Provide the (X, Y) coordinate of the cell's center where the given text is located.  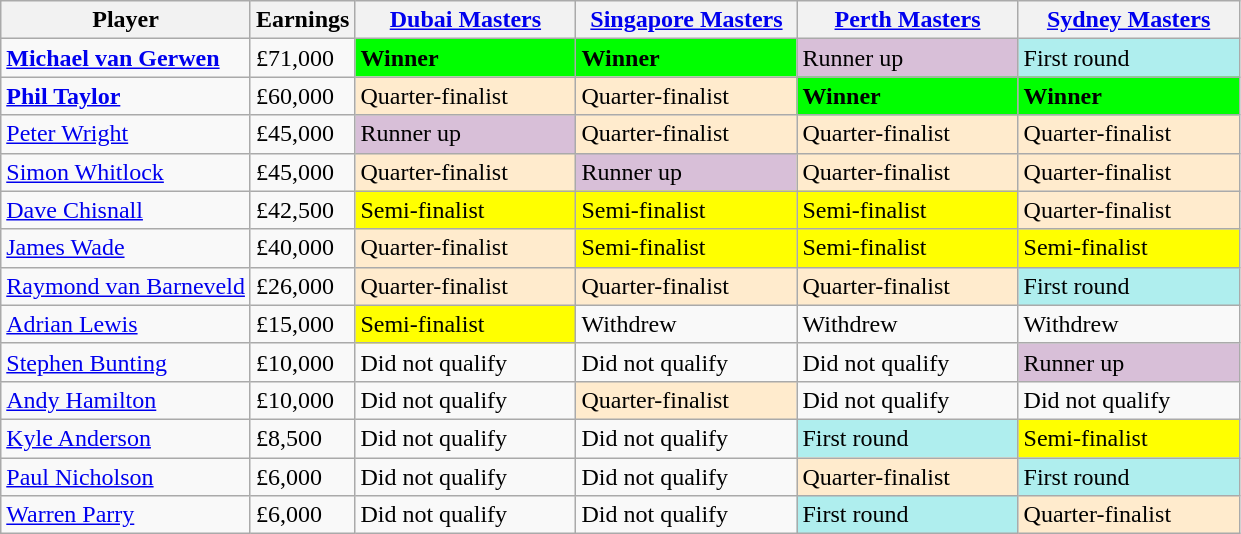
Earnings (302, 20)
Phil Taylor (126, 96)
Kyle Anderson (126, 438)
Perth Masters (908, 20)
Sydney Masters (1128, 20)
£40,000 (302, 248)
£71,000 (302, 58)
Player (126, 20)
Raymond van Barneveld (126, 286)
Dave Chisnall (126, 210)
Stephen Bunting (126, 362)
Peter Wright (126, 134)
Warren Parry (126, 515)
Simon Whitlock (126, 172)
James Wade (126, 248)
£8,500 (302, 438)
£42,500 (302, 210)
Singapore Masters (686, 20)
£60,000 (302, 96)
Michael van Gerwen (126, 58)
Dubai Masters (466, 20)
Paul Nicholson (126, 477)
Andy Hamilton (126, 400)
£15,000 (302, 324)
Adrian Lewis (126, 324)
£26,000 (302, 286)
